Return (X, Y) of the center of cell containing provided text 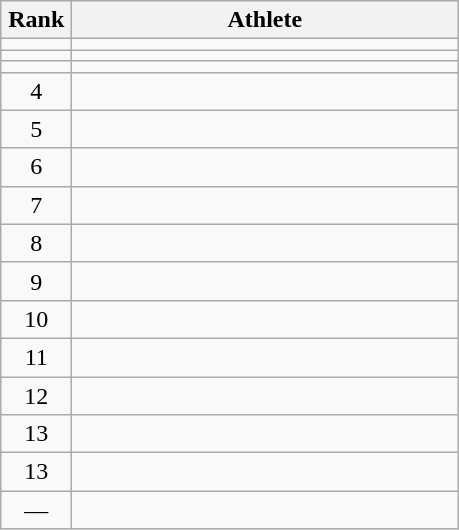
— (36, 510)
5 (36, 129)
9 (36, 281)
6 (36, 167)
Athlete (265, 20)
10 (36, 319)
4 (36, 91)
7 (36, 205)
Rank (36, 20)
8 (36, 243)
11 (36, 357)
12 (36, 395)
